Provide the [X, Y] coordinate of the cell's center where the given text is located.  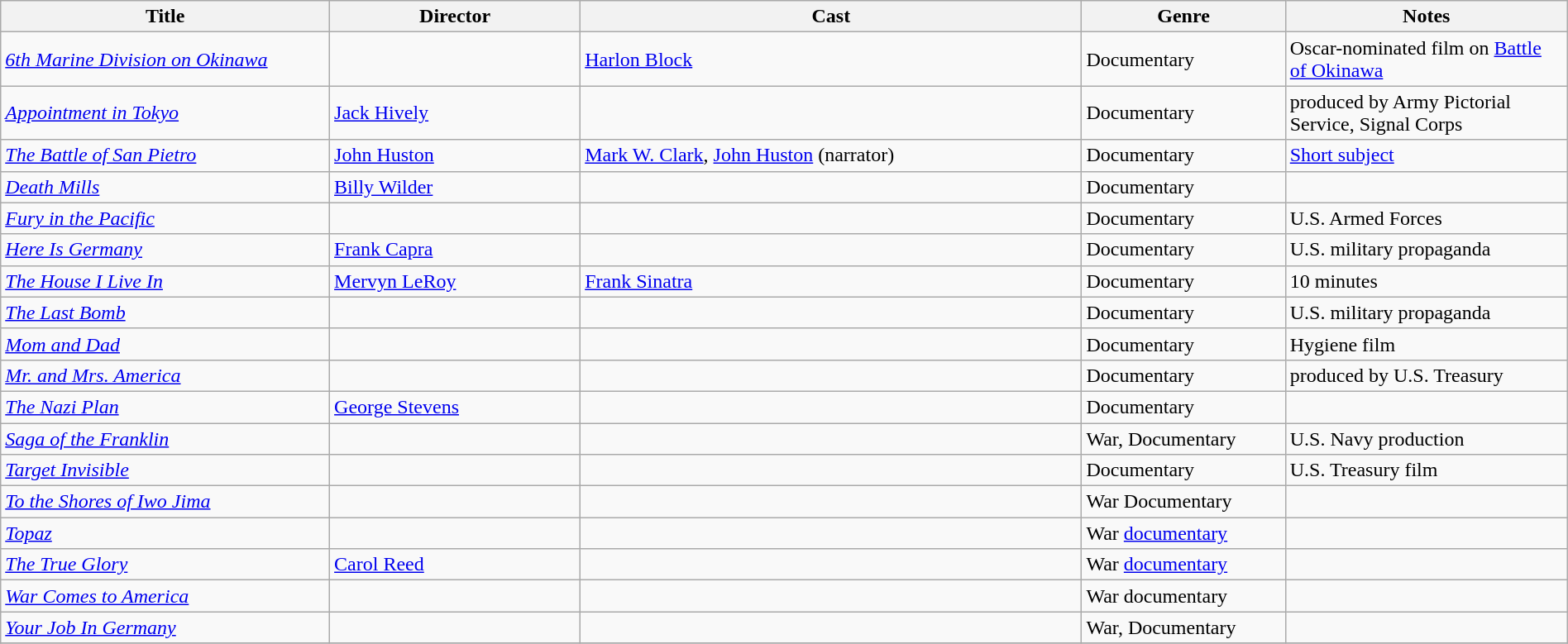
Mom and Dad [165, 344]
The Nazi Plan [165, 407]
The Last Bomb [165, 312]
Death Mills [165, 187]
George Stevens [455, 407]
Appointment in Tokyo [165, 112]
The House I Live In [165, 281]
U.S. Treasury film [1426, 470]
Hygiene film [1426, 344]
Title [165, 17]
produced by U.S. Treasury [1426, 375]
Saga of the Franklin [165, 439]
Billy Wilder [455, 187]
Mr. and Mrs. America [165, 375]
Short subject [1426, 155]
Cast [831, 17]
To the Shores of Iwo Jima [165, 502]
U.S. Armed Forces [1426, 218]
The Battle of San Pietro [165, 155]
6th Marine Division on Okinawa [165, 60]
Genre [1183, 17]
Frank Sinatra [831, 281]
Topaz [165, 533]
Frank Capra [455, 250]
Director [455, 17]
produced by Army Pictorial Service, Signal Corps [1426, 112]
10 minutes [1426, 281]
Mark W. Clark, John Huston (narrator) [831, 155]
Mervyn LeRoy [455, 281]
Notes [1426, 17]
Here Is Germany [165, 250]
John Huston [455, 155]
Fury in the Pacific [165, 218]
Your Job In Germany [165, 627]
Harlon Block [831, 60]
War Comes to America [165, 596]
Jack Hively [455, 112]
The True Glory [165, 565]
War Documentary [1183, 502]
Target Invisible [165, 470]
Carol Reed [455, 565]
U.S. Navy production [1426, 439]
Oscar-nominated film on Battle of Okinawa [1426, 60]
